Pinpoint the cell where the given text exists, returning its [X, Y] midpoint coordinate. 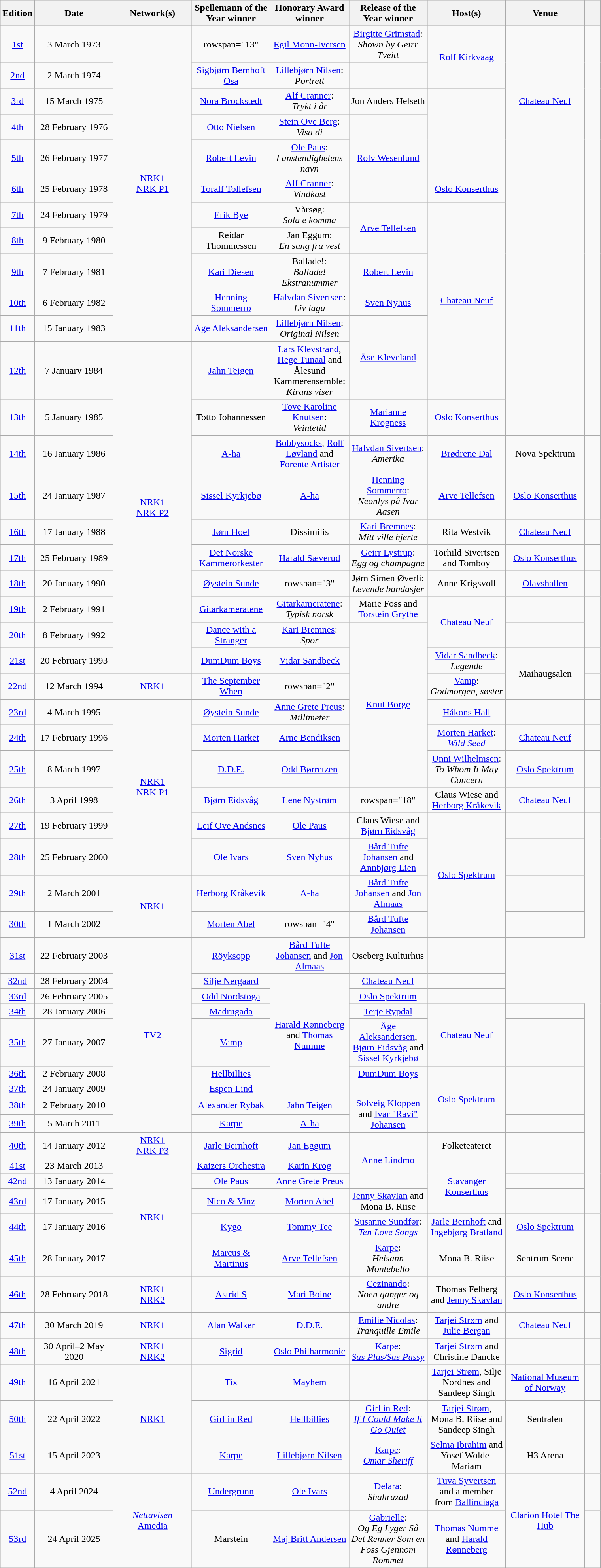
Gitarkameratene [231, 609]
Brødrene Dal [467, 454]
Olavshallen [545, 583]
Odd Børretzen [310, 769]
Harald Sæverud [310, 558]
Date [74, 13]
Thomas Numme and Harald Rønneberg [467, 1539]
52nd [17, 1492]
Spellemann of the Year winner [231, 13]
47th [17, 1325]
28 February 2018 [74, 1295]
Thomas Felberg and Jenny Skavlan [467, 1295]
24 January 1987 [74, 495]
20th [17, 635]
Arne Bendiksen [310, 738]
Mayhem [310, 1382]
Odd Nordstoga [231, 996]
13th [17, 417]
Kygo [231, 1227]
3 March 1973 [74, 44]
Karin Krog [310, 1166]
Jørn Hoel [231, 532]
Tix [231, 1382]
Erik Bye [231, 214]
Alan Walker [231, 1325]
Vamp: Godmorgen, søster [467, 686]
NettavisenAmedia [153, 1521]
rowspan="18" [388, 800]
Host(s) [467, 13]
Rolv Wesenlund [388, 158]
Lene Nystrøm [310, 800]
Sissel Kyrkjebø [231, 495]
Girl in Red [231, 1419]
Egil Monn-Iversen [310, 44]
Ballade!: Ballade! Ekstranummer [310, 271]
45th [17, 1258]
rowspan="13" [231, 44]
18th [17, 583]
6th [17, 189]
34th [17, 1011]
Vidar Sandbeck [310, 661]
Marie Foss and Torstein Grythe [388, 609]
25 February 1978 [74, 189]
24 February 1979 [74, 214]
25 February 1989 [74, 558]
Espen Lind [231, 1088]
The September When [231, 686]
16 January 1986 [74, 454]
40th [17, 1145]
Toralf Tollefsen [231, 189]
4 March 1995 [74, 712]
Alexander Rybak [231, 1105]
16th [17, 532]
Harald Rønneberg and Thomas Numme [310, 1035]
Totto Johannessen [231, 417]
Åge Aleksandersen, Bjørn Eidsvåg and Sissel Kyrkjebø [388, 1042]
9 February 1980 [74, 241]
Geirr Lystrup: Egg og champagne [388, 558]
rowspan="2" [310, 686]
Terje Rypdal [388, 1011]
Knut Borge [388, 704]
49th [17, 1382]
Silje Nergaard [231, 981]
15 January 1983 [74, 328]
37th [17, 1088]
7th [17, 214]
3rd [17, 101]
Release of the Year winner [388, 13]
2 February 2008 [74, 1073]
3 April 1998 [74, 800]
Nora Brockstedt [231, 101]
44th [17, 1227]
Alf Cranner: Trykt i år [310, 101]
Nico & Vinz [231, 1201]
Bård Tufte Johansen [388, 924]
Jarle Bernhoft [231, 1145]
30 March 2019 [74, 1325]
Halvdan Sivertsen: Liv laga [310, 302]
Bobbysocks, Rolf Løvland and Forente Artister [310, 454]
Halvdan Sivertsen: Amerika [388, 454]
Maihaugsalen [545, 673]
33rd [17, 996]
Lillebjørn Nilsen [310, 1455]
Stavanger Konserthus [467, 1186]
Marcus & Martinus [231, 1258]
46th [17, 1295]
27 January 2007 [74, 1042]
TV2 [153, 1035]
30th [17, 924]
Claus Wiese and Bjørn Eidsvåg [388, 825]
Karpe: Sas Plus/Sas Pussy [388, 1352]
4th [17, 127]
NRK1NRK P2 [153, 507]
Anne Grete Preus: Millimeter [310, 712]
rowspan="3" [310, 583]
Tarjei Strøm, Mona B. Riise and Sandeep Singh [467, 1419]
Claus Wiese and Herborg Kråkevik [467, 800]
43rd [17, 1201]
Jan Eggum [310, 1145]
Håkons Hall [467, 712]
38th [17, 1105]
31st [17, 956]
Network(s) [153, 13]
Ole Paus: I anstendighetens navn [310, 158]
39th [17, 1123]
20 February 1993 [74, 661]
Birgitte Grimstad: Shown by Geirr Tveitt [388, 44]
15th [17, 495]
Cezinando: Noen ganger og andre [388, 1295]
23 March 2013 [74, 1166]
Lillebjørn Nilsen: Original Nilsen [310, 328]
5 January 1985 [74, 417]
28 February 1976 [74, 127]
2 February 1991 [74, 609]
17th [17, 558]
53rd [17, 1539]
28th [17, 857]
20 January 1990 [74, 583]
Marianne Krogness [388, 417]
24th [17, 738]
Jan Eggum: En sang fra vest [310, 241]
13 January 2014 [74, 1181]
Anne Grete Preus [310, 1181]
Kaizers Orchestra [231, 1166]
Folketeateret [467, 1145]
25 February 2000 [74, 857]
Åge Aleksandersen [231, 328]
42nd [17, 1181]
Oseberg Kulturhus [388, 956]
Henning Sommerro [231, 302]
Tarjei Strøm and Julie Bergan [467, 1325]
Tarjei Strøm and Christine Dancke [467, 1352]
Marstein [231, 1539]
8 March 1997 [74, 769]
Tove Karoline Knutsen: Veintetid [310, 417]
16 April 2021 [74, 1382]
17 January 2016 [74, 1227]
12 March 1994 [74, 686]
Venue [545, 13]
Jenny Skavlan and Mona B. Riise [388, 1201]
26 February 1977 [74, 158]
Kari Diesen [231, 271]
Madrugada [231, 1011]
Kari Bremnes: Mitt ville hjerte [388, 532]
Tarjei Strøm, Silje Nordnes and Sandeep Singh [467, 1382]
Sigrid [231, 1352]
Solveig Kloppen and Ivar "Ravi" Johansen [388, 1114]
Oslo Philharmonic [310, 1352]
Sentralen [545, 1419]
Röyksopp [231, 956]
32nd [17, 981]
26 February 2005 [74, 996]
Rita Westvik [467, 532]
15 March 1975 [74, 101]
1st [17, 44]
Clarion Hotel The Hub [545, 1521]
Vamp [231, 1042]
48th [17, 1352]
Edition [17, 13]
Otto Nielsen [231, 127]
Susanne Sundfør: Ten Love Songs [388, 1227]
Mari Boine [310, 1295]
Vårsøg: Sola e komma [310, 214]
5th [17, 158]
15 April 2023 [74, 1455]
Delara: Shahrazad [388, 1492]
H3 Arena [545, 1455]
Karpe: Omar Sheriff [388, 1455]
Åse Kleveland [388, 357]
29th [17, 893]
Henning Sommerro: Neonlys på Ivar Aasen [388, 495]
Tommy Tee [310, 1227]
2 February 2010 [74, 1105]
9th [17, 271]
Anne Krigsvoll [467, 583]
2 March 2001 [74, 893]
Karpe: Heisann Montebello [388, 1258]
17 January 1988 [74, 532]
2 March 1974 [74, 75]
28 January 2006 [74, 1011]
Stein Ove Berg: Visa di [310, 127]
Herborg Kråkevik [231, 893]
Sigbjørn Bernhoft Osa [231, 75]
Kari Bremnes: Spor [310, 635]
Astrid S [231, 1295]
8th [17, 241]
Leif Ove Andsnes [231, 825]
Bård Tufte Johansen and Annbjørg Lien [388, 857]
22nd [17, 686]
35th [17, 1042]
8 February 1992 [74, 635]
7 January 1984 [74, 370]
Torhild Sivertsen and Tomboy [467, 558]
rowspan="4" [310, 924]
Lars Klevstrand, Hege Tunaal and Ålesund Kammerensemble: Kirans viser [310, 370]
Morten Harket [231, 738]
Girl in Red: If I Could Make It Go Quiet [388, 1419]
21st [17, 661]
1 March 2002 [74, 924]
Gabrielle: Og Eg Lyger Så Det Renner Som en Foss Gjennom Rommet [388, 1539]
17 February 1996 [74, 738]
23rd [17, 712]
14 January 2012 [74, 1145]
22 April 2022 [74, 1419]
11th [17, 328]
Gitarkameratene:Typisk norsk [310, 609]
19th [17, 609]
Reidar Thommessen [231, 241]
Jørn Simen Øverli: Levende bandasjer [388, 583]
Honorary Award winner [310, 13]
Unni Wilhelmsen: To Whom It May Concern [467, 769]
22 February 2003 [74, 956]
Dance with a Stranger [231, 635]
6 February 1982 [74, 302]
Rolf Kirkvaag [467, 57]
27th [17, 825]
12th [17, 370]
28 January 2017 [74, 1258]
4 April 2024 [74, 1492]
41st [17, 1166]
19 February 1999 [74, 825]
Det Norske Kammerorkester [231, 558]
National Museum of Norway [545, 1382]
7 February 1981 [74, 271]
50th [17, 1419]
Jarle Bernhoft and Ingebjørg Bratland [467, 1227]
Vidar Sandbeck: Legende [467, 661]
24 April 2025 [74, 1539]
51st [17, 1455]
Dissimilis [310, 532]
36th [17, 1073]
Alf Cranner: Vindkast [310, 189]
Anne Lindmo [388, 1160]
30 April–2 May 2020 [74, 1352]
24 January 2009 [74, 1088]
Tuva Syvertsen and a member from Ballinciaga [467, 1492]
5 March 2011 [74, 1123]
Mona B. Riise [467, 1258]
Bjørn Eidsvåg [231, 800]
2nd [17, 75]
Nova Spektrum [545, 454]
Undergrunn [231, 1492]
10th [17, 302]
Lillebjørn Nilsen: Portrett [310, 75]
Sentrum Scene [545, 1258]
28 February 2004 [74, 981]
Selma Ibrahim and Yosef Wolde-Mariam [467, 1455]
26th [17, 800]
14th [17, 454]
17 January 2015 [74, 1201]
Emilie Nicolas: Tranquille Emile [388, 1325]
NRK1NRK P3 [153, 1145]
Morten Harket: Wild Seed [467, 738]
Jon Anders Helseth [388, 101]
25th [17, 769]
Maj Britt Andersen [310, 1539]
